Scan for the cell matching the given text and deliver its [X, Y] coordinate at center. 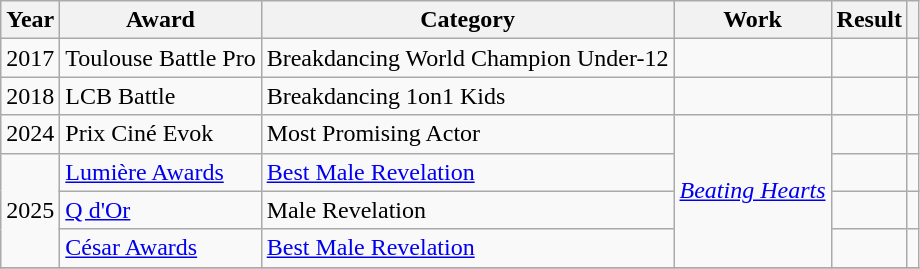
Q d'Or [160, 210]
Male Revelation [468, 210]
Toulouse Battle Pro [160, 58]
Prix Ciné Evok [160, 134]
Result [869, 20]
2018 [30, 96]
Breakdancing World Champion Under-12 [468, 58]
Year [30, 20]
2025 [30, 210]
Lumière Awards [160, 172]
Beating Hearts [752, 191]
Award [160, 20]
2017 [30, 58]
Category [468, 20]
2024 [30, 134]
Breakdancing 1on1 Kids [468, 96]
Work [752, 20]
César Awards [160, 248]
Most Promising Actor [468, 134]
LCB Battle [160, 96]
